Locate the cell with the specified text and output its (x, y) center coordinate. 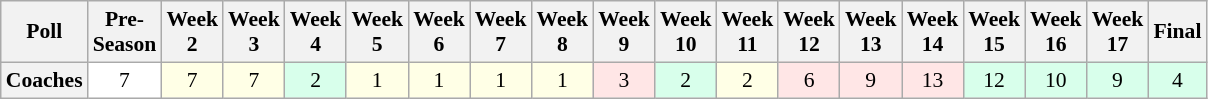
Week4 (316, 32)
6 (809, 80)
Week2 (192, 32)
Week8 (562, 32)
3 (624, 80)
Poll (44, 32)
Week3 (254, 32)
Pre-Season (125, 32)
12 (994, 80)
Coaches (44, 80)
Week11 (748, 32)
Week12 (809, 32)
Week7 (501, 32)
Week17 (1118, 32)
Week10 (686, 32)
Week16 (1056, 32)
Final (1177, 32)
Week9 (624, 32)
4 (1177, 80)
13 (933, 80)
10 (1056, 80)
Week5 (377, 32)
Week6 (439, 32)
Week13 (871, 32)
Week15 (994, 32)
Week14 (933, 32)
